Identify which cell holds the provided text, then report its (x, y) central coordinate. 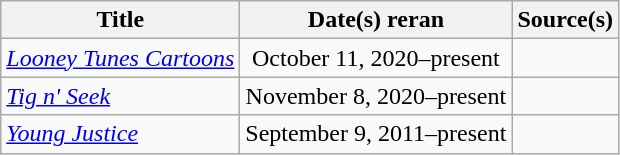
Tig n' Seek (120, 96)
Title (120, 20)
Looney Tunes Cartoons (120, 58)
November 8, 2020–present (376, 96)
September 9, 2011–present (376, 134)
Date(s) reran (376, 20)
October 11, 2020–present (376, 58)
Young Justice (120, 134)
Source(s) (566, 20)
